Return [X, Y] of the center of cell containing provided text 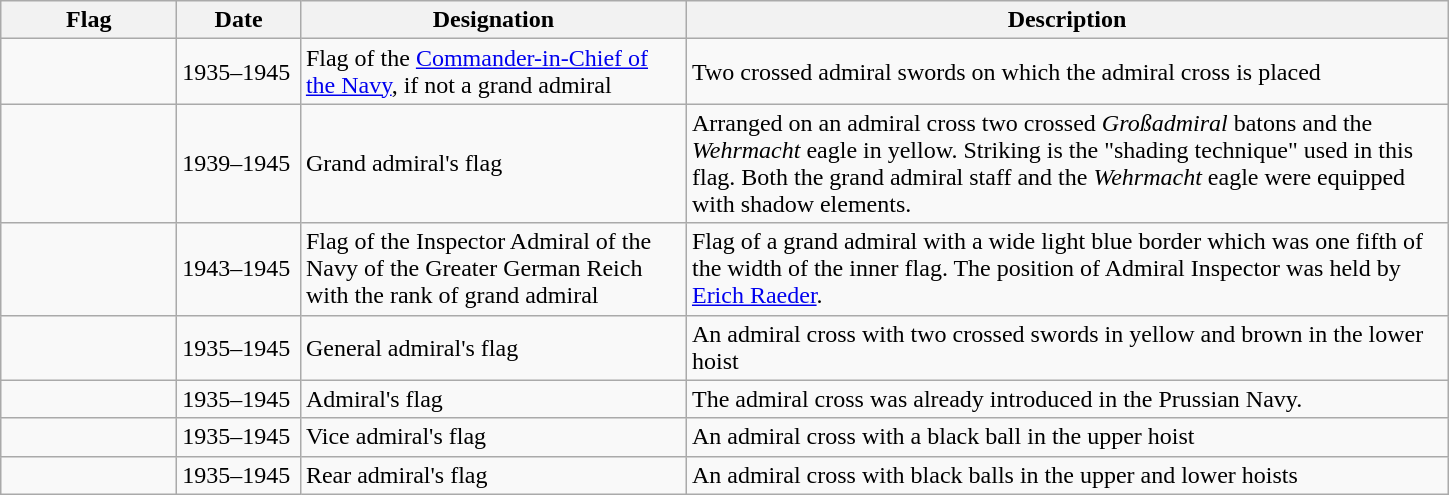
The admiral cross was already introduced in the Prussian Navy. [1066, 399]
An admiral cross with black balls in the upper and lower hoists [1066, 475]
Flag of the Commander-in-Chief of the Navy, if not a grand admiral [493, 72]
General admiral's flag [493, 348]
Flag [89, 20]
Rear admiral's flag [493, 475]
1939–1945 [239, 164]
Description [1066, 20]
Two crossed admiral swords on which the admiral cross is placed [1066, 72]
1943–1945 [239, 269]
Designation [493, 20]
Grand admiral's flag [493, 164]
Flag of the Inspector Admiral of the Navy of the Greater German Reich with the rank of grand admiral [493, 269]
Date [239, 20]
An admiral cross with two crossed swords in yellow and brown in the lower hoist [1066, 348]
Admiral's flag [493, 399]
Vice admiral's flag [493, 437]
An admiral cross with a black ball in the upper hoist [1066, 437]
